Pinpoint the cell where the given text exists, returning its [x, y] midpoint coordinate. 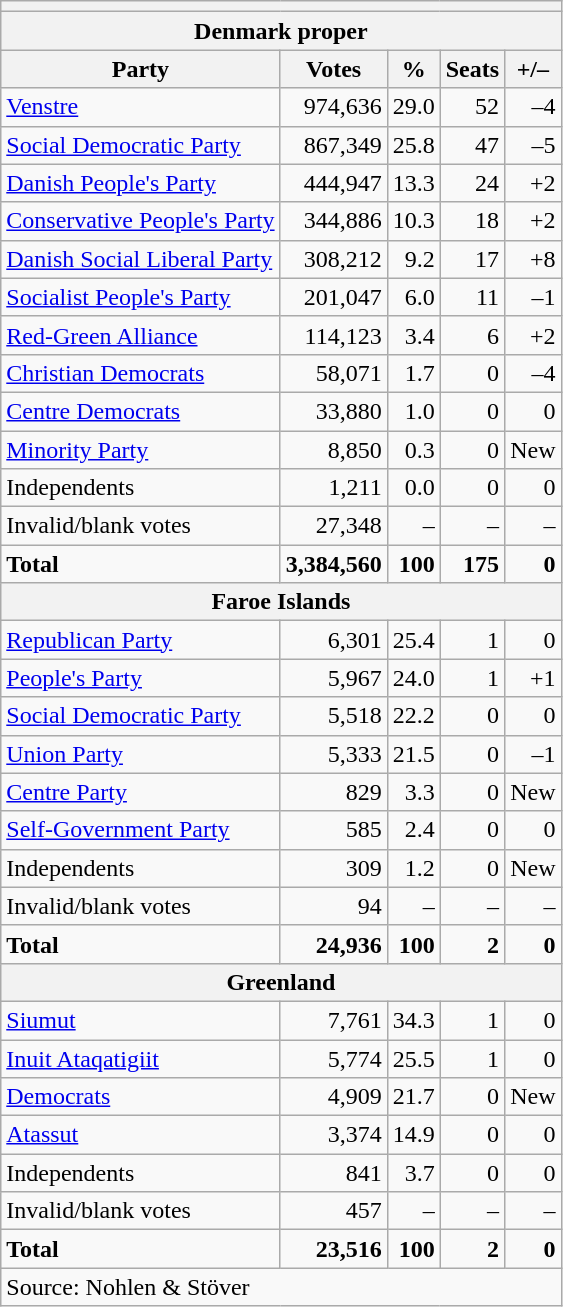
+1 [533, 678]
–5 [533, 145]
114,123 [334, 335]
Venstre [140, 107]
22.2 [414, 716]
3.4 [414, 335]
8,850 [334, 449]
308,212 [334, 259]
94 [334, 906]
1.2 [414, 868]
309 [334, 868]
5,774 [334, 1059]
3.3 [414, 792]
0.0 [414, 488]
Faroe Islands [281, 602]
Danish People's Party [140, 183]
4,909 [334, 1097]
Atassut [140, 1135]
Socialist People's Party [140, 297]
25.8 [414, 145]
1.7 [414, 373]
867,349 [334, 145]
Red-Green Alliance [140, 335]
201,047 [334, 297]
Siumut [140, 1020]
444,947 [334, 183]
10.3 [414, 221]
24.0 [414, 678]
47 [472, 145]
344,886 [334, 221]
Greenland [281, 982]
829 [334, 792]
457 [334, 1211]
3,374 [334, 1135]
34.3 [414, 1020]
Republican Party [140, 640]
People's Party [140, 678]
Centre Democrats [140, 411]
Danish Social Liberal Party [140, 259]
Union Party [140, 754]
Centre Party [140, 792]
Votes [334, 69]
18 [472, 221]
6,301 [334, 640]
% [414, 69]
Conservative People's Party [140, 221]
33,880 [334, 411]
21.5 [414, 754]
58,071 [334, 373]
2.4 [414, 830]
Denmark proper [281, 31]
175 [472, 564]
6.0 [414, 297]
13.3 [414, 183]
17 [472, 259]
841 [334, 1173]
585 [334, 830]
5,967 [334, 678]
Seats [472, 69]
29.0 [414, 107]
3,384,560 [334, 564]
23,516 [334, 1249]
14.9 [414, 1135]
11 [472, 297]
Minority Party [140, 449]
5,333 [334, 754]
1.0 [414, 411]
Party [140, 69]
6 [472, 335]
9.2 [414, 259]
Democrats [140, 1097]
24 [472, 183]
21.7 [414, 1097]
Inuit Ataqatigiit [140, 1059]
1,211 [334, 488]
+8 [533, 259]
0.3 [414, 449]
52 [472, 107]
25.4 [414, 640]
7,761 [334, 1020]
24,936 [334, 944]
Self-Government Party [140, 830]
3.7 [414, 1173]
+/– [533, 69]
Christian Democrats [140, 373]
974,636 [334, 107]
Source: Nohlen & Stöver [281, 1287]
25.5 [414, 1059]
27,348 [334, 526]
5,518 [334, 716]
